Determine the (X, Y) coordinate at the center of the cell enclosing the given text.  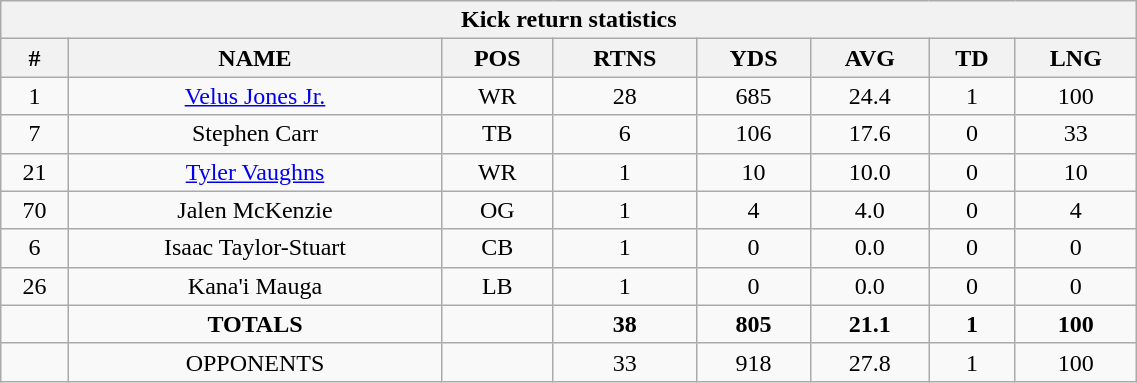
24.4 (870, 96)
OPPONENTS (254, 362)
7 (35, 134)
26 (35, 286)
685 (753, 96)
70 (35, 210)
Jalen McKenzie (254, 210)
LB (497, 286)
TD (972, 58)
4.0 (870, 210)
106 (753, 134)
LNG (1076, 58)
OG (497, 210)
# (35, 58)
Isaac Taylor-Stuart (254, 248)
27.8 (870, 362)
Tyler Vaughns (254, 172)
918 (753, 362)
YDS (753, 58)
10.0 (870, 172)
Kick return statistics (569, 20)
NAME (254, 58)
21.1 (870, 324)
805 (753, 324)
28 (624, 96)
POS (497, 58)
21 (35, 172)
Stephen Carr (254, 134)
38 (624, 324)
TB (497, 134)
Kana'i Mauga (254, 286)
AVG (870, 58)
TOTALS (254, 324)
Velus Jones Jr. (254, 96)
17.6 (870, 134)
CB (497, 248)
RTNS (624, 58)
